For the text-containing cell, return its midpoint in [x, y] coordinate format. 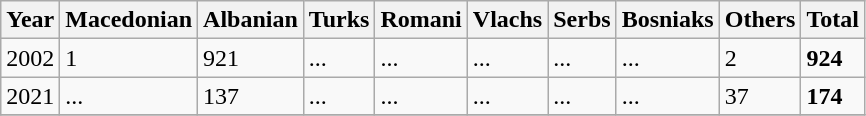
Albanian [251, 20]
921 [251, 58]
Macedonian [129, 20]
2021 [30, 96]
Turks [339, 20]
Serbs [582, 20]
Romani [421, 20]
37 [760, 96]
924 [833, 58]
Total [833, 20]
Vlachs [507, 20]
2002 [30, 58]
Year [30, 20]
Others [760, 20]
2 [760, 58]
137 [251, 96]
1 [129, 58]
Bosniaks [668, 20]
174 [833, 96]
